For the text-containing cell, return its midpoint in [X, Y] coordinate format. 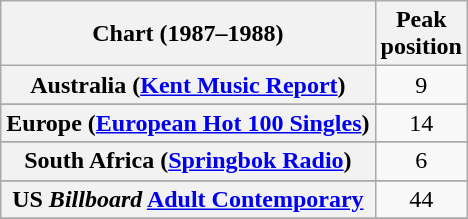
44 [421, 199]
Peakposition [421, 34]
6 [421, 161]
US Billboard Adult Contemporary [188, 199]
Chart (1987–1988) [188, 34]
9 [421, 85]
South Africa (Springbok Radio) [188, 161]
Europe (European Hot 100 Singles) [188, 123]
Australia (Kent Music Report) [188, 85]
14 [421, 123]
